Provide the [X, Y] coordinate of the cell's center where the given text is located.  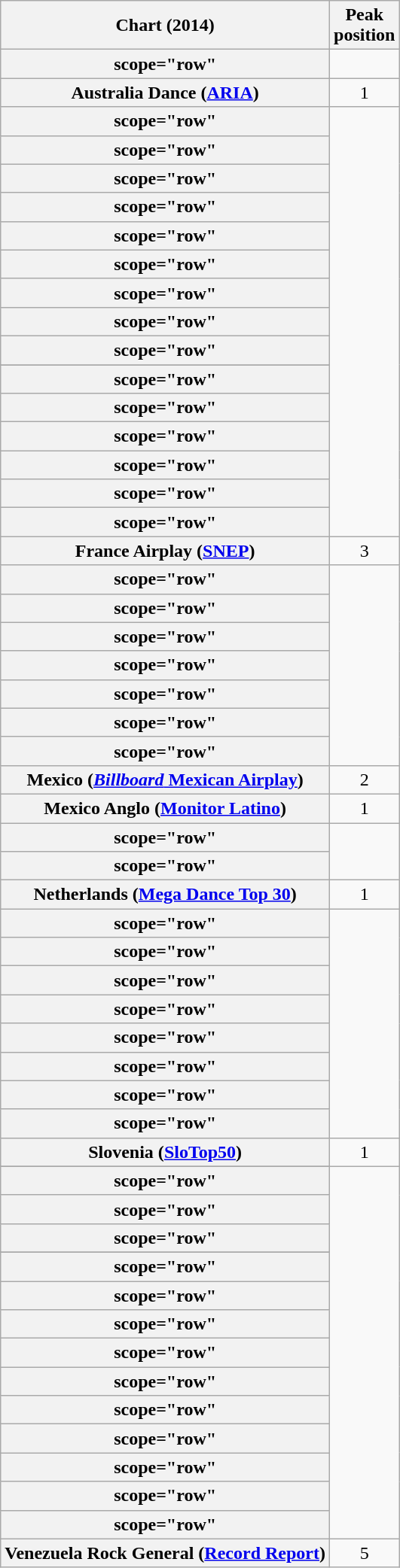
Peakposition [365, 26]
Mexico Anglo (Monitor Latino) [166, 808]
5 [365, 1553]
2 [365, 779]
Venezuela Rock General (Record Report) [166, 1553]
3 [365, 551]
Australia Dance (ARIA) [166, 93]
Slovenia (SloTop50) [166, 1152]
France Airplay (SNEP) [166, 551]
Chart (2014) [166, 26]
Netherlands (Mega Dance Top 30) [166, 895]
Mexico (Billboard Mexican Airplay) [166, 779]
